Return (x, y) of the center of cell containing provided text 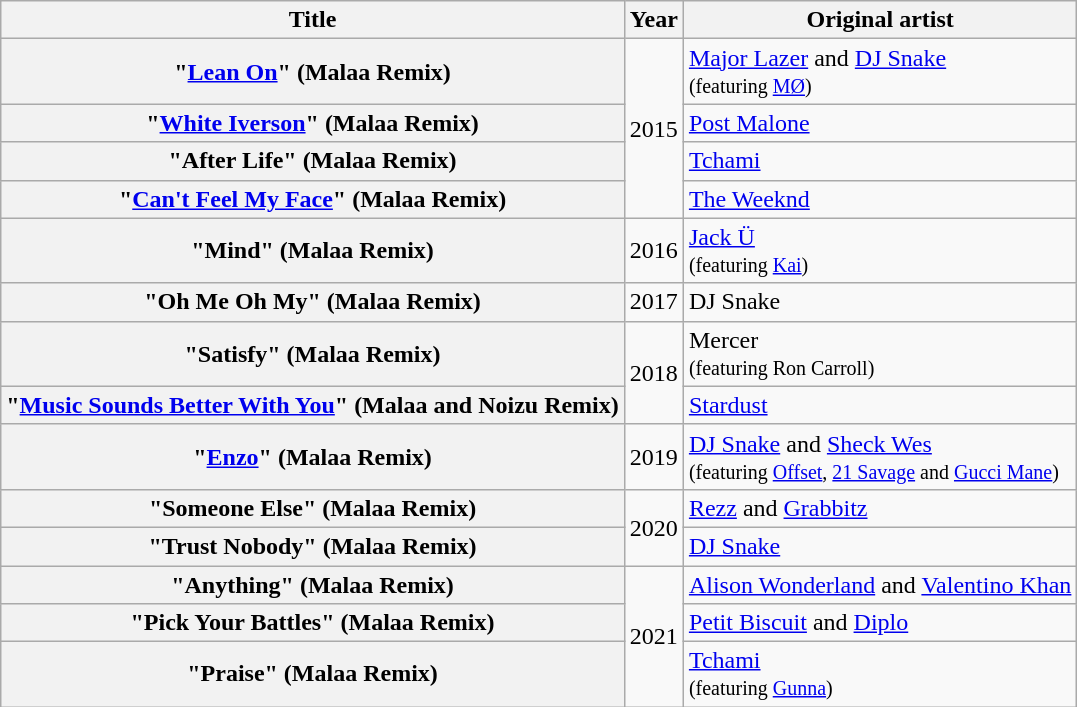
2016 (654, 250)
"Enzo" (Malaa Remix) (313, 456)
Rezz and Grabbitz (880, 508)
Original artist (880, 20)
2015 (654, 128)
Tchami (880, 161)
"Music Sounds Better With You" (Malaa and Noizu Remix) (313, 405)
Title (313, 20)
2020 (654, 527)
Stardust (880, 405)
2019 (654, 456)
"Lean On" (Malaa Remix) (313, 72)
Tchami (featuring Gunna) (880, 674)
Major Lazer and DJ Snake (featuring MØ) (880, 72)
Year (654, 20)
"Pick Your Battles" (Malaa Remix) (313, 623)
2018 (654, 372)
"Oh Me Oh My" (Malaa Remix) (313, 302)
"Anything" (Malaa Remix) (313, 585)
The Weeknd (880, 199)
"Mind" (Malaa Remix) (313, 250)
"Can't Feel My Face" (Malaa Remix) (313, 199)
Petit Biscuit and Diplo (880, 623)
Alison Wonderland and Valentino Khan (880, 585)
"Trust Nobody" (Malaa Remix) (313, 546)
"White Iverson" (Malaa Remix) (313, 123)
2021 (654, 636)
Jack Ü (featuring Kai) (880, 250)
"After Life" (Malaa Remix) (313, 161)
Mercer (featuring Ron Carroll) (880, 354)
"Satisfy" (Malaa Remix) (313, 354)
"Praise" (Malaa Remix) (313, 674)
Post Malone (880, 123)
"Someone Else" (Malaa Remix) (313, 508)
DJ Snake and Sheck Wes (featuring Offset, 21 Savage and Gucci Mane) (880, 456)
2017 (654, 302)
